Locate the cell with the specified text and output its (X, Y) center coordinate. 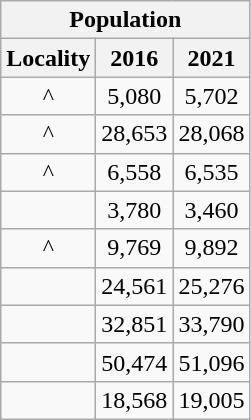
33,790 (212, 324)
18,568 (134, 400)
50,474 (134, 362)
3,780 (134, 210)
5,702 (212, 96)
9,892 (212, 248)
32,851 (134, 324)
3,460 (212, 210)
Population (126, 20)
5,080 (134, 96)
9,769 (134, 248)
Locality (48, 58)
28,653 (134, 134)
19,005 (212, 400)
25,276 (212, 286)
2016 (134, 58)
6,535 (212, 172)
2021 (212, 58)
6,558 (134, 172)
24,561 (134, 286)
51,096 (212, 362)
28,068 (212, 134)
